Pinpoint the cell where the given text exists, returning its (X, Y) midpoint coordinate. 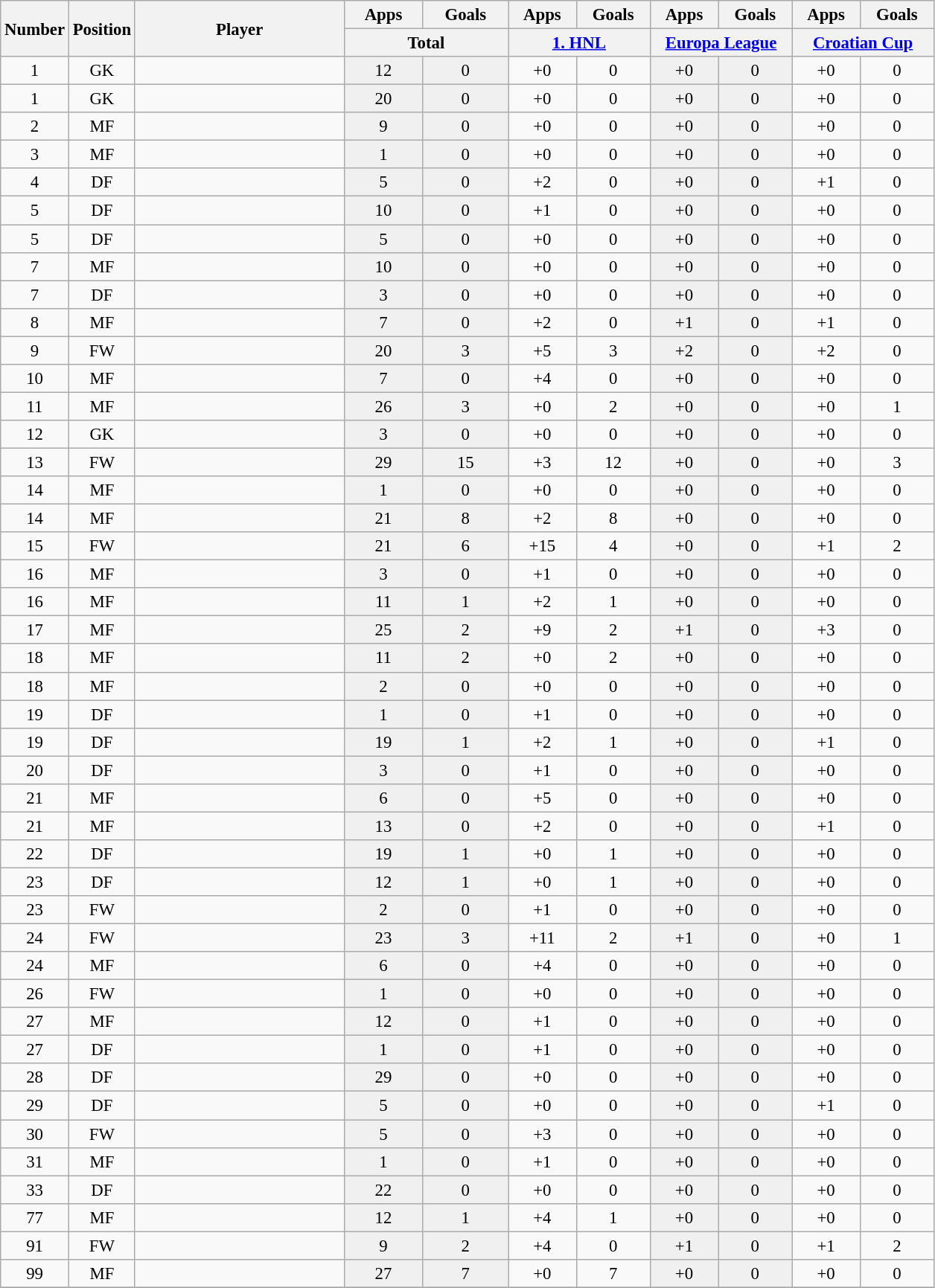
Position (101, 28)
91 (35, 1246)
1. HNL (579, 43)
17 (35, 630)
Europa League (721, 43)
99 (35, 1274)
Total (426, 43)
31 (35, 1162)
+11 (543, 938)
77 (35, 1217)
Number (35, 28)
33 (35, 1190)
28 (35, 1078)
25 (383, 630)
+15 (543, 546)
Player (240, 28)
+9 (543, 630)
Croatian Cup (864, 43)
30 (35, 1134)
